Return the [X, Y] coordinate for the center point of the cell that contains the specified text.  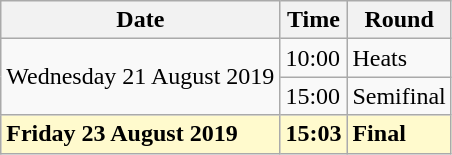
Heats [399, 58]
15:00 [314, 96]
10:00 [314, 58]
Time [314, 20]
Semifinal [399, 96]
Final [399, 134]
Date [140, 20]
Wednesday 21 August 2019 [140, 77]
15:03 [314, 134]
Round [399, 20]
Friday 23 August 2019 [140, 134]
